Determine the [X, Y] coordinate at the center of the cell enclosing the given text.  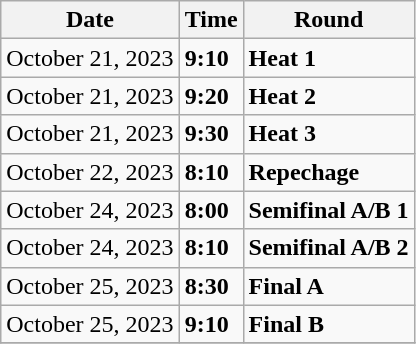
Round [328, 20]
Final B [328, 324]
9:20 [211, 96]
Heat 1 [328, 58]
Date [90, 20]
8:30 [211, 286]
Heat 3 [328, 134]
Repechage [328, 172]
Time [211, 20]
Semifinal A/B 1 [328, 210]
8:00 [211, 210]
October 22, 2023 [90, 172]
Final A [328, 286]
Heat 2 [328, 96]
9:30 [211, 134]
Semifinal A/B 2 [328, 248]
